Output the [x, y] coordinate of the center of the cell containing the given text.  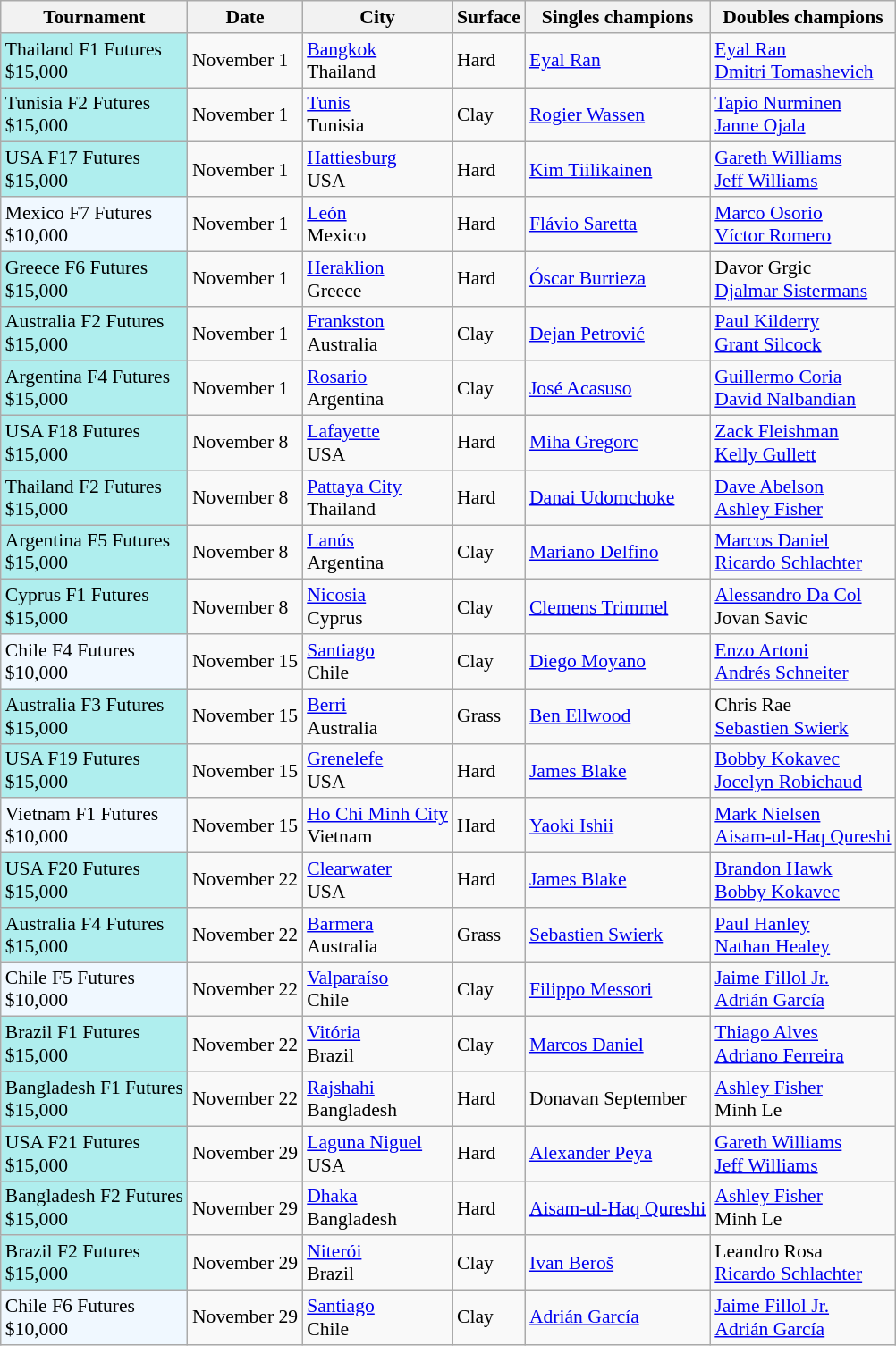
Date [245, 17]
BangkokThailand [377, 61]
Doubles champions [803, 17]
Tapio Nurminen Janne Ojala [803, 114]
Mariano Delfino [617, 553]
NicosiaCyprus [377, 606]
Surface [488, 17]
Óscar Burrieza [617, 279]
BarmeraAustralia [377, 935]
Danai Udomchoke [617, 497]
USA F20 Futures$15,000 [95, 880]
Australia F2 Futures$15,000 [95, 333]
Chris Rae Sebastien Swierk [803, 715]
TunisTunisia [377, 114]
Eyal Ran [617, 61]
Argentina F4 Futures$15,000 [95, 388]
Filippo Messori [617, 989]
Paul Kilderry Grant Silcock [803, 333]
Pattaya CityThailand [377, 497]
Thailand F2 Futures$15,000 [95, 497]
Tournament [95, 17]
VitóriaBrazil [377, 1045]
Flávio Saretta [617, 224]
Thiago Alves Adriano Ferreira [803, 1045]
Laguna NiguelUSA [377, 1154]
Bangladesh F2 Futures$15,000 [95, 1207]
Adrián García [617, 1318]
USA F18 Futures$15,000 [95, 444]
USA F21 Futures$15,000 [95, 1154]
Ivan Beroš [617, 1263]
Aisam-ul-Haq Qureshi [617, 1207]
LanúsArgentina [377, 553]
Yaoki Ishii [617, 826]
Marcos Daniel Ricardo Schlachter [803, 553]
Thailand F1 Futures$15,000 [95, 61]
Bobby Kokavec Jocelyn Robichaud [803, 771]
Paul Hanley Nathan Healey [803, 935]
NiteróiBrazil [377, 1263]
RosarioArgentina [377, 388]
Chile F5 Futures$10,000 [95, 989]
LafayetteUSA [377, 444]
Dejan Petrović [617, 333]
Marco Osorio Víctor Romero [803, 224]
Singles champions [617, 17]
Chile F4 Futures$10,000 [95, 662]
Alessandro Da Col Jovan Savic [803, 606]
Brandon Hawk Bobby Kokavec [803, 880]
ValparaísoChile [377, 989]
Vietnam F1 Futures$10,000 [95, 826]
Miha Gregorc [617, 444]
Davor Grgic Djalmar Sistermans [803, 279]
DhakaBangladesh [377, 1207]
Enzo Artoni Andrés Schneiter [803, 662]
Diego Moyano [617, 662]
Mexico F7 Futures$10,000 [95, 224]
GrenelefeUSA [377, 771]
Australia F4 Futures$15,000 [95, 935]
Tunisia F2 Futures$15,000 [95, 114]
HeraklionGreece [377, 279]
Bangladesh F1 Futures$15,000 [95, 1098]
Donavan September [617, 1098]
Ben Ellwood [617, 715]
USA F17 Futures$15,000 [95, 170]
Ho Chi Minh CityVietnam [377, 826]
Marcos Daniel [617, 1045]
Clemens Trimmel [617, 606]
Greece F6 Futures$15,000 [95, 279]
Leandro Rosa Ricardo Schlachter [803, 1263]
HattiesburgUSA [377, 170]
City [377, 17]
Brazil F1 Futures$15,000 [95, 1045]
RajshahiBangladesh [377, 1098]
LeónMexico [377, 224]
Dave Abelson Ashley Fisher [803, 497]
USA F19 Futures$15,000 [95, 771]
Brazil F2 Futures$15,000 [95, 1263]
Eyal Ran Dmitri Tomashevich [803, 61]
Sebastien Swierk [617, 935]
Chile F6 Futures$10,000 [95, 1318]
Zack Fleishman Kelly Gullett [803, 444]
Mark Nielsen Aisam-ul-Haq Qureshi [803, 826]
José Acasuso [617, 388]
BerriAustralia [377, 715]
Argentina F5 Futures$15,000 [95, 553]
FrankstonAustralia [377, 333]
Guillermo Coria David Nalbandian [803, 388]
Kim Tiilikainen [617, 170]
ClearwaterUSA [377, 880]
Rogier Wassen [617, 114]
Alexander Peya [617, 1154]
Australia F3 Futures$15,000 [95, 715]
Cyprus F1 Futures$15,000 [95, 606]
